Extract the (x, y) coordinate from the center of the cell holding the provided text.  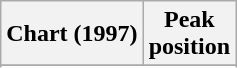
Chart (1997) (72, 34)
Peakposition (189, 34)
